Locate the cell with the specified text and output its (X, Y) center coordinate. 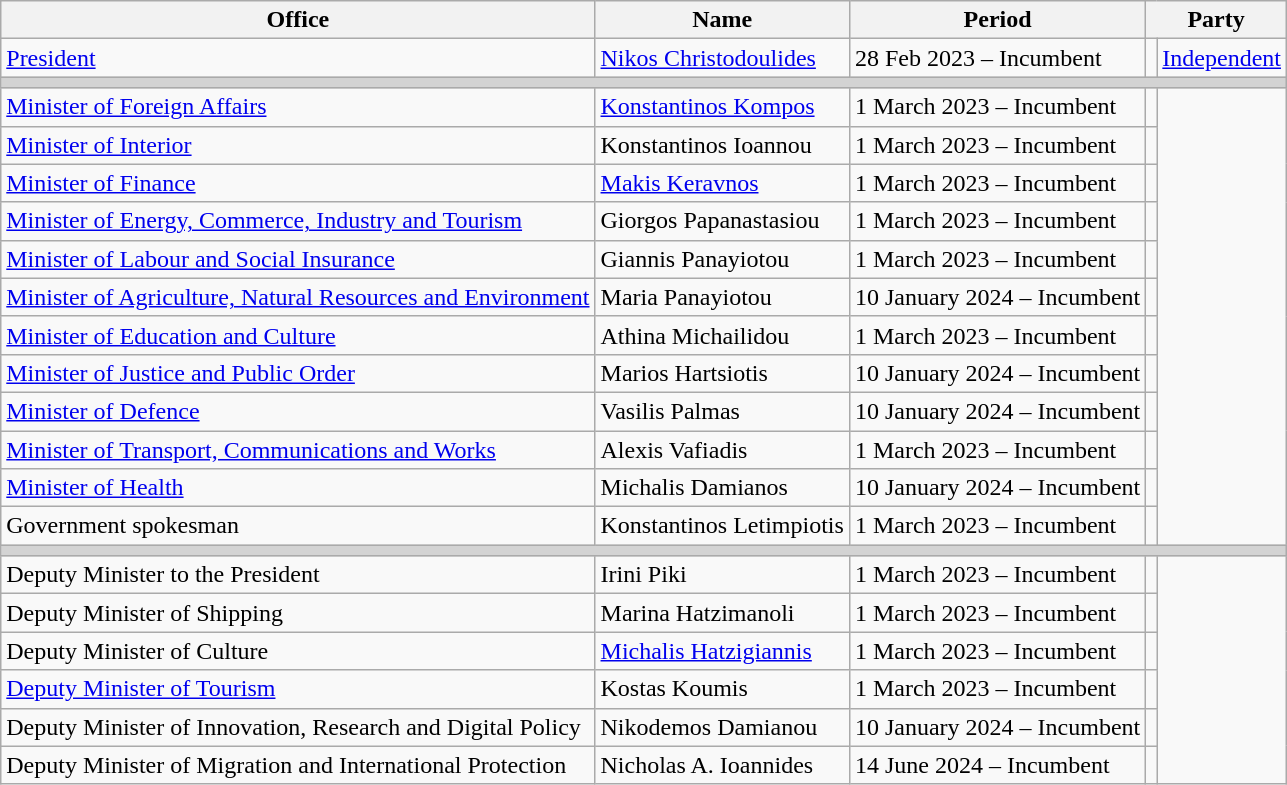
Office (298, 20)
Michalis Hatzigiannis (722, 651)
Minister of Transport, Communications and Works (298, 449)
Deputy Minister to the President (298, 575)
Michalis Damianos (722, 488)
Nikos Christodoulides (722, 58)
Minister of Health (298, 488)
Period (997, 20)
Marios Hartsiotis (722, 373)
Minister of Finance (298, 183)
Deputy Minister of Culture (298, 651)
14 June 2024 – Incumbent (997, 765)
Konstantinos Ioannou (722, 145)
Athina Michailidou (722, 335)
Alexis Vafiadis (722, 449)
Minister of Defence (298, 411)
Deputy Minister of Innovation, Research and Digital Policy (298, 727)
Minister of Justice and Public Order (298, 373)
Minister of Energy, Commerce, Industry and Tourism (298, 221)
Minister of Education and Culture (298, 335)
Maria Panayiotou (722, 297)
Deputy Minister of Shipping (298, 613)
Konstantinos Letimpiotis (722, 526)
Minister of Agriculture, Natural Resources and Environment (298, 297)
Name (722, 20)
Nicholas A. Ioannides (722, 765)
Giorgos Papanastasiou (722, 221)
Deputy Minister of Migration and International Protection (298, 765)
Minister of Interior (298, 145)
Kostas Koumis (722, 689)
Nikodemos Damianou (722, 727)
Irini Piki (722, 575)
Vasilis Palmas (722, 411)
Marina Hatzimanoli (722, 613)
Deputy Minister of Tourism (298, 689)
Giannis Panayiotou (722, 259)
Minister of Labour and Social Insurance (298, 259)
President (298, 58)
Government spokesman (298, 526)
Minister of Foreign Affairs (298, 107)
Independent (1222, 58)
Konstantinos Kompos (722, 107)
Party (1216, 20)
28 Feb 2023 – Incumbent (997, 58)
Makis Keravnos (722, 183)
